Capture the cell that displays the provided text and extract its (X, Y) central coordinate. 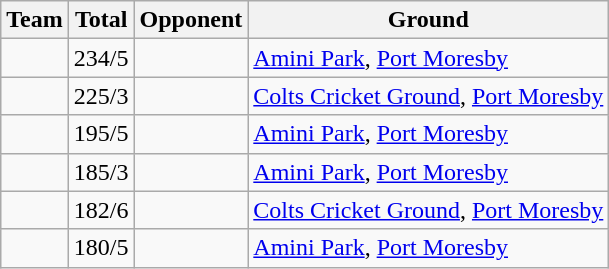
182/6 (101, 210)
180/5 (101, 248)
195/5 (101, 134)
Ground (428, 20)
234/5 (101, 58)
185/3 (101, 172)
Team (35, 20)
Opponent (191, 20)
Total (101, 20)
225/3 (101, 96)
